Return [x, y] of the center of cell containing provided text 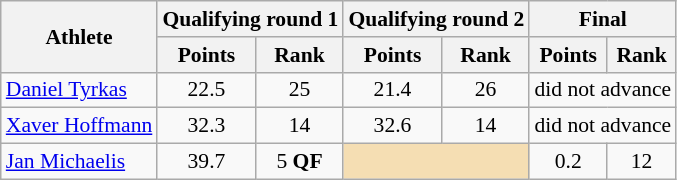
5 QF [300, 162]
Athlete [80, 36]
21.4 [392, 90]
Xaver Hoffmann [80, 126]
Final [602, 19]
Jan Michaelis [80, 162]
Daniel Tyrkas [80, 90]
0.2 [568, 162]
22.5 [206, 90]
Qualifying round 1 [250, 19]
12 [642, 162]
39.7 [206, 162]
32.3 [206, 126]
Qualifying round 2 [436, 19]
26 [486, 90]
25 [300, 90]
32.6 [392, 126]
